Return the (X, Y) coordinate for the center point of the cell that contains the specified text.  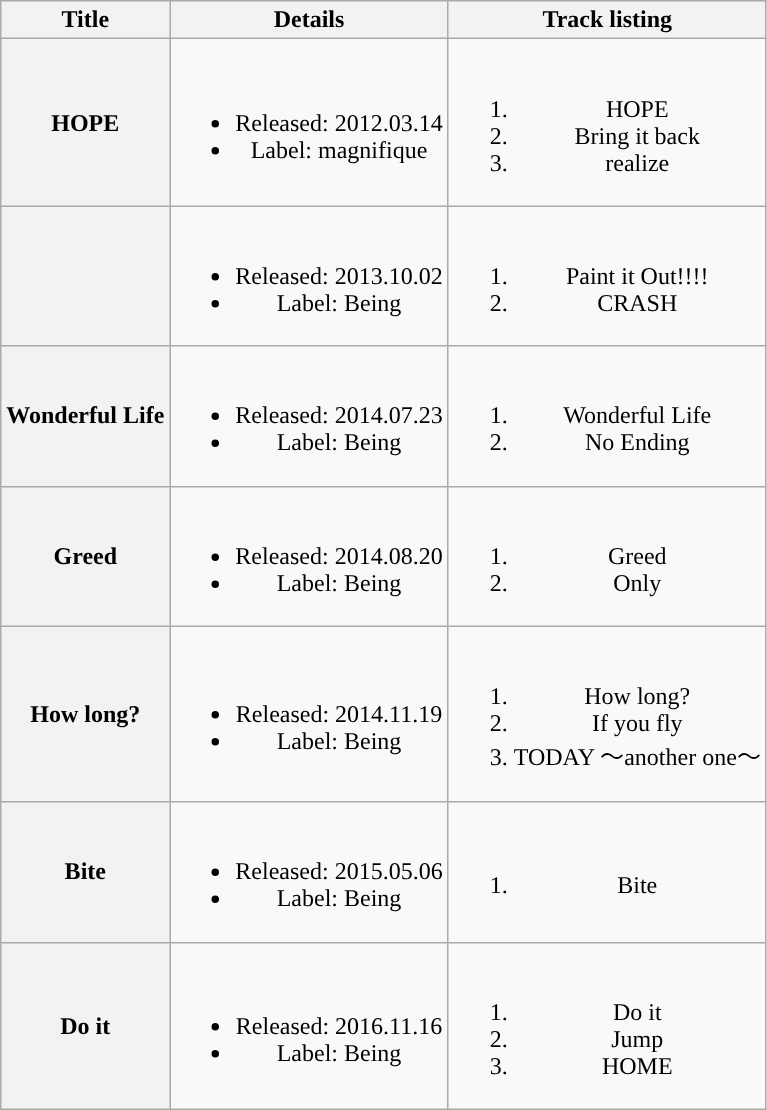
Do itJumpHOME (607, 1026)
Title (86, 20)
Released: 2012.03.14Label: magnifique (309, 122)
How long? (86, 714)
How long?If you flyTODAY ～another one～ (607, 714)
Released: 2014.07.23Label: Being (309, 416)
Wonderful Life (86, 416)
Released: 2016.11.16Label: Being (309, 1026)
Released: 2014.08.20Label: Being (309, 556)
Released: 2014.11.19Label: Being (309, 714)
HOPEBring it backrealize (607, 122)
Track listing (607, 20)
HOPE (86, 122)
Greed (86, 556)
Released: 2015.05.06Label: Being (309, 872)
Paint it Out!!!!CRASH (607, 276)
Do it (86, 1026)
GreedOnly (607, 556)
Wonderful LifeNo Ending (607, 416)
Details (309, 20)
Released: 2013.10.02Label: Being (309, 276)
